Find where the given text appears and provide that cell's center as (x, y) coordinate. 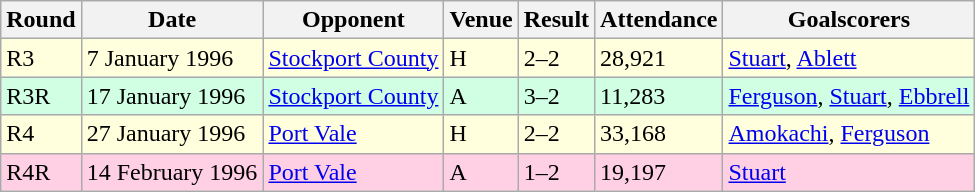
3–2 (556, 96)
Stuart, Ablett (849, 58)
Stuart (849, 172)
7 January 1996 (172, 58)
Goalscorers (849, 20)
Date (172, 20)
Ferguson, Stuart, Ebbrell (849, 96)
Attendance (659, 20)
33,168 (659, 134)
R3R (41, 96)
Result (556, 20)
Amokachi, Ferguson (849, 134)
17 January 1996 (172, 96)
R4R (41, 172)
14 February 1996 (172, 172)
28,921 (659, 58)
11,283 (659, 96)
R3 (41, 58)
R4 (41, 134)
27 January 1996 (172, 134)
19,197 (659, 172)
1–2 (556, 172)
Opponent (354, 20)
Venue (481, 20)
Round (41, 20)
